From the cell containing the given text, extract its center point as [x, y] coordinate. 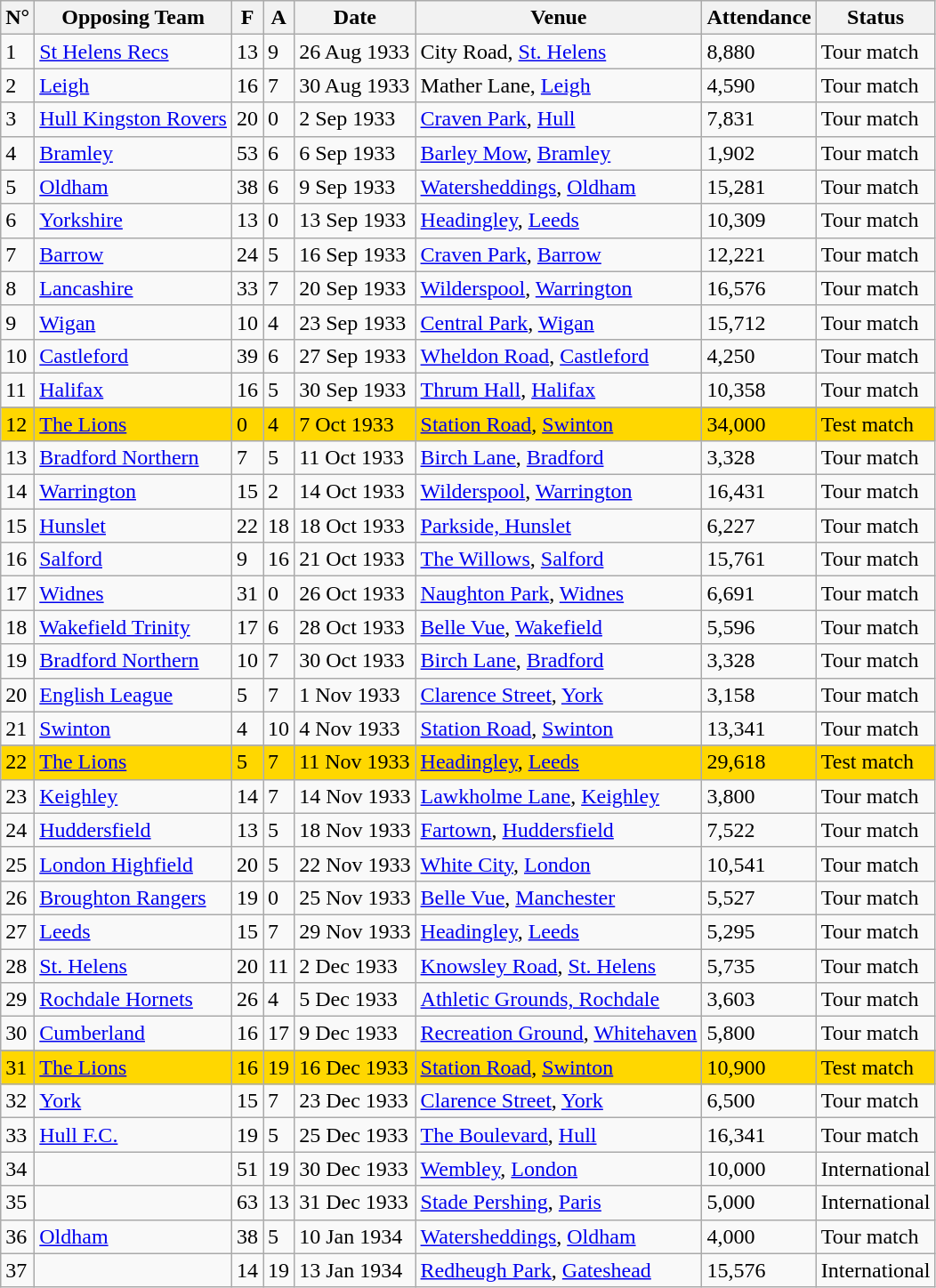
10,541 [759, 864]
Barley Mow, Bramley [559, 153]
34,000 [759, 424]
3,800 [759, 796]
10,358 [759, 390]
10,309 [759, 221]
Craven Park, Hull [559, 119]
Parkside, Hunslet [559, 526]
3,158 [759, 695]
28 [18, 965]
2 Sep 1933 [355, 119]
Mather Lane, Leigh [559, 85]
18 Oct 1933 [355, 526]
1 Nov 1933 [355, 695]
Broughton Rangers [133, 898]
1 [18, 52]
18 Nov 1933 [355, 830]
Swinton [133, 729]
Belle Vue, Manchester [559, 898]
12,221 [759, 254]
Rochdale Hornets [133, 1000]
Status [875, 18]
Central Park, Wigan [559, 322]
26 Oct 1933 [355, 593]
Recreation Ground, Whitehaven [559, 1034]
2 Dec 1933 [355, 965]
25 Nov 1933 [355, 898]
Hunslet [133, 526]
5,735 [759, 965]
The Boulevard, Hull [559, 1135]
9 Dec 1933 [355, 1034]
23 Dec 1933 [355, 1101]
53 [247, 153]
29 [18, 1000]
Hull F.C. [133, 1135]
15,281 [759, 187]
8,880 [759, 52]
37 [18, 1270]
4,250 [759, 356]
27 [18, 931]
St Helens Recs [133, 52]
15,576 [759, 1270]
51 [247, 1169]
Wigan [133, 322]
13,341 [759, 729]
Castleford [133, 356]
10,000 [759, 1169]
21 Oct 1933 [355, 559]
36 [18, 1236]
Redheugh Park, Gateshead [559, 1270]
39 [247, 356]
Yorkshire [133, 221]
16 Dec 1933 [355, 1067]
29 Nov 1933 [355, 931]
Halifax [133, 390]
Hull Kingston Rovers [133, 119]
Leigh [133, 85]
Belle Vue, Wakefield [559, 627]
1,902 [759, 153]
12 [18, 424]
6,500 [759, 1101]
Athletic Grounds, Rochdale [559, 1000]
10 Jan 1934 [355, 1236]
23 [18, 796]
Venue [559, 18]
15,712 [759, 322]
8 [18, 288]
11 Oct 1933 [355, 458]
32 [18, 1101]
5,596 [759, 627]
Date [355, 18]
St. Helens [133, 965]
35 [18, 1203]
Attendance [759, 18]
26 Aug 1933 [355, 52]
27 Sep 1933 [355, 356]
30 Oct 1933 [355, 661]
20 Sep 1933 [355, 288]
14 Oct 1933 [355, 492]
14 Nov 1933 [355, 796]
Leeds [133, 931]
Keighley [133, 796]
4,590 [759, 85]
York [133, 1101]
6 Sep 1933 [355, 153]
White City, London [559, 864]
N° [18, 18]
Bramley [133, 153]
30 Aug 1933 [355, 85]
3 [18, 119]
10,900 [759, 1067]
31 Dec 1933 [355, 1203]
Barrow [133, 254]
Stade Pershing, Paris [559, 1203]
4,000 [759, 1236]
30 Sep 1933 [355, 390]
16,341 [759, 1135]
63 [247, 1203]
21 [18, 729]
Warrington [133, 492]
7,831 [759, 119]
Fartown, Huddersfield [559, 830]
25 [18, 864]
25 Dec 1933 [355, 1135]
7,522 [759, 830]
9 Sep 1933 [355, 187]
Naughton Park, Widnes [559, 593]
13 Sep 1933 [355, 221]
6,227 [759, 526]
16 Sep 1933 [355, 254]
Lancashire [133, 288]
28 Oct 1933 [355, 627]
Craven Park, Barrow [559, 254]
City Road, St. Helens [559, 52]
29,618 [759, 762]
16,576 [759, 288]
16,431 [759, 492]
Cumberland [133, 1034]
11 Nov 1933 [355, 762]
13 Jan 1934 [355, 1270]
15,761 [759, 559]
Lawkholme Lane, Keighley [559, 796]
3,603 [759, 1000]
Widnes [133, 593]
London Highfield [133, 864]
5 Dec 1933 [355, 1000]
Wheldon Road, Castleford [559, 356]
5,000 [759, 1203]
Opposing Team [133, 18]
Wembley, London [559, 1169]
Thrum Hall, Halifax [559, 390]
Knowsley Road, St. Helens [559, 965]
4 Nov 1933 [355, 729]
F [247, 18]
The Willows, Salford [559, 559]
7 Oct 1933 [355, 424]
30 [18, 1034]
23 Sep 1933 [355, 322]
30 Dec 1933 [355, 1169]
Salford [133, 559]
6,691 [759, 593]
Wakefield Trinity [133, 627]
34 [18, 1169]
22 Nov 1933 [355, 864]
Huddersfield [133, 830]
English League [133, 695]
5,295 [759, 931]
5,800 [759, 1034]
5,527 [759, 898]
A [279, 18]
